Output the (x, y) coordinate of the center of the cell containing the given text.  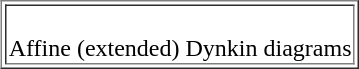
Affine (extended) Dynkin diagrams (180, 34)
